Determine the [x, y] coordinate at the center of the cell enclosing the given text.  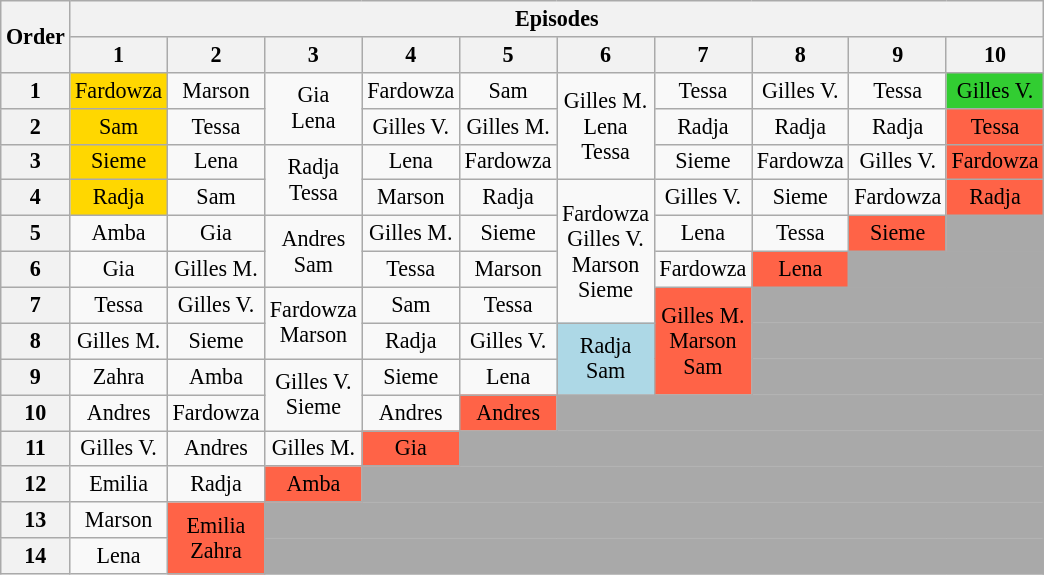
12 [36, 484]
AndresSam [314, 251]
Gilles V.Sieme [314, 395]
14 [36, 556]
Episodes [557, 18]
FardowzaMarson [314, 323]
13 [36, 520]
Gilles M.MarsonSam [702, 340]
EmiliaZahra [216, 538]
Zahra [118, 377]
Gilles M.LenaTessa [606, 126]
RadjaSam [606, 359]
Order [36, 36]
GiaLena [314, 108]
RadjaTessa [314, 180]
FardowzaGilles V.MarsonSieme [606, 252]
11 [36, 448]
Emilia [118, 484]
